Detect which cell encompasses the target text, then output its [x, y] center coordinate. 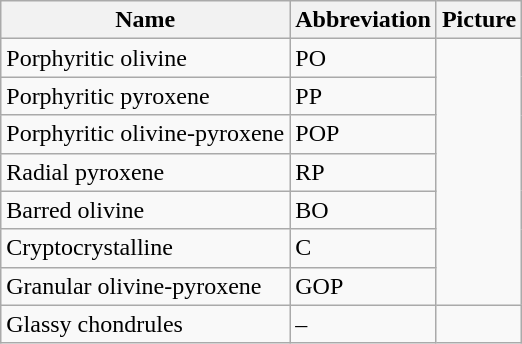
Cryptocrystalline [146, 248]
Porphyritic olivine [146, 58]
POP [364, 134]
C [364, 248]
GOP [364, 286]
Porphyritic olivine-pyroxene [146, 134]
BO [364, 210]
– [364, 324]
PP [364, 96]
Barred olivine [146, 210]
Porphyritic pyroxene [146, 96]
Glassy chondrules [146, 324]
Name [146, 20]
PO [364, 58]
Abbreviation [364, 20]
RP [364, 172]
Radial pyroxene [146, 172]
Picture [478, 20]
Granular olivine-pyroxene [146, 286]
